For the text-containing cell, return its midpoint in (x, y) coordinate format. 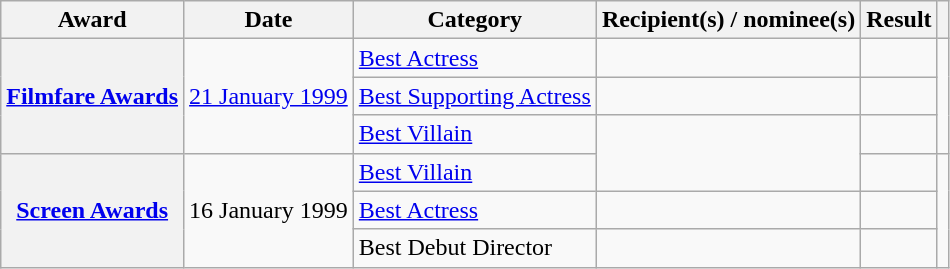
21 January 1999 (269, 96)
Filmfare Awards (92, 96)
Best Supporting Actress (474, 96)
Result (899, 20)
Best Debut Director (474, 248)
Recipient(s) / nominee(s) (728, 20)
Category (474, 20)
Screen Awards (92, 210)
16 January 1999 (269, 210)
Date (269, 20)
Award (92, 20)
